Detect which cell encompasses the target text, then output its (X, Y) center coordinate. 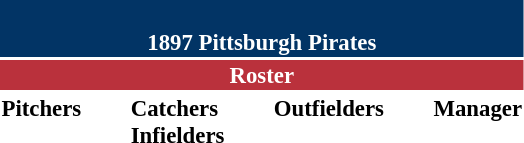
Roster (262, 75)
1897 Pittsburgh Pirates (262, 28)
